Detect which cell encompasses the target text, then output its (X, Y) center coordinate. 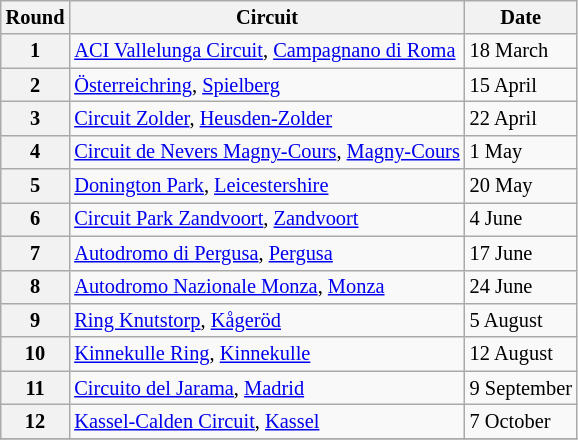
Circuit (266, 17)
Kinnekulle Ring, Kinnekulle (266, 354)
7 (36, 253)
24 June (521, 287)
6 (36, 219)
22 April (521, 118)
18 March (521, 51)
Autodromo Nazionale Monza, Monza (266, 287)
Donington Park, Leicestershire (266, 186)
9 (36, 320)
ACI Vallelunga Circuit, Campagnano di Roma (266, 51)
Circuit de Nevers Magny-Cours, Magny-Cours (266, 152)
12 August (521, 354)
Circuit Zolder, Heusden-Zolder (266, 118)
Ring Knutstorp, Kågeröd (266, 320)
20 May (521, 186)
Circuito del Jarama, Madrid (266, 388)
9 September (521, 388)
4 (36, 152)
Date (521, 17)
Circuit Park Zandvoort, Zandvoort (266, 219)
8 (36, 287)
12 (36, 421)
Kassel-Calden Circuit, Kassel (266, 421)
5 (36, 186)
1 (36, 51)
Österreichring, Spielberg (266, 85)
Round (36, 17)
2 (36, 85)
3 (36, 118)
5 August (521, 320)
10 (36, 354)
1 May (521, 152)
4 June (521, 219)
7 October (521, 421)
15 April (521, 85)
17 June (521, 253)
Autodromo di Pergusa, Pergusa (266, 253)
11 (36, 388)
